Search for the cell housing the specified text and yield its [X, Y] center coordinate. 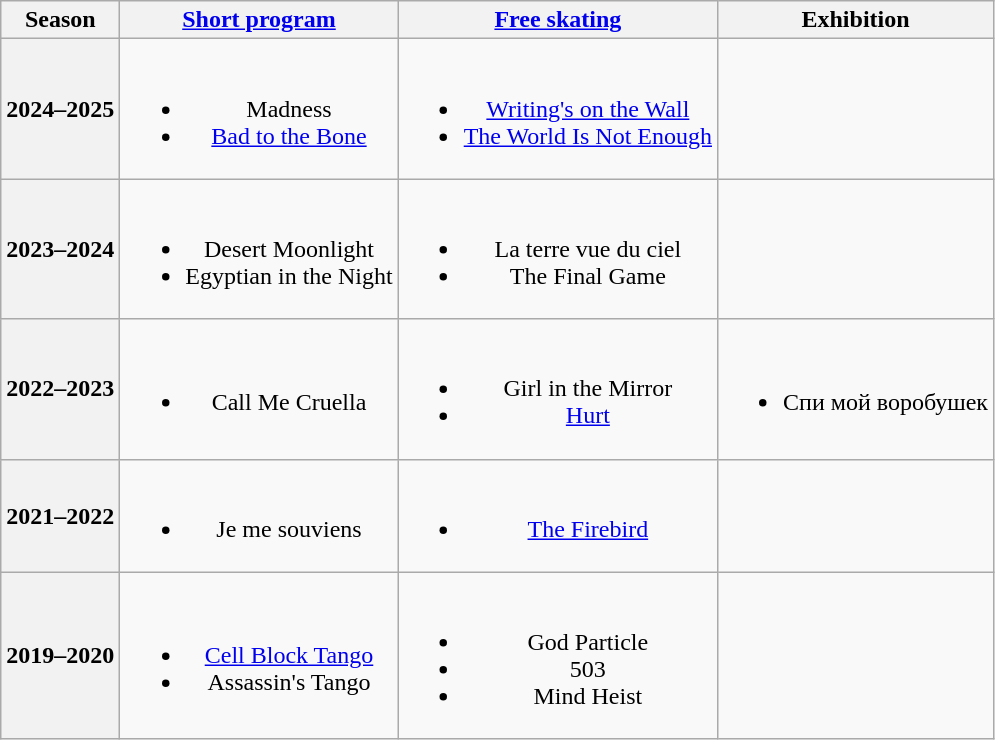
Short program [259, 20]
Writing's on the Wall The World Is Not Enough [558, 109]
La terre vue du ciel The Final Game [558, 249]
Спи мой воробушек [856, 389]
2023–2024 [60, 249]
The Firebird [558, 516]
Cell Block Tango Assassin's Tango [259, 656]
2024–2025 [60, 109]
Call Me Cruella [259, 389]
2021–2022 [60, 516]
Je me souviens [259, 516]
Season [60, 20]
God Particle503 Mind Heist [558, 656]
2022–2023 [60, 389]
2019–2020 [60, 656]
Exhibition [856, 20]
Madness Bad to the Bone [259, 109]
Free skating [558, 20]
Girl in the Mirror Hurt [558, 389]
Desert Moonlight Egyptian in the Night [259, 249]
